Return the (x, y) coordinate for the center point of the cell that contains the specified text.  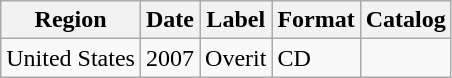
United States (71, 58)
Region (71, 20)
Overit (236, 58)
Label (236, 20)
CD (316, 58)
Format (316, 20)
Catalog (406, 20)
2007 (170, 58)
Date (170, 20)
